Capture the cell that displays the provided text and extract its [x, y] central coordinate. 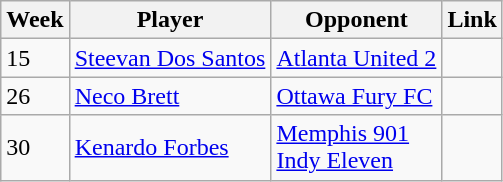
15 [35, 58]
26 [35, 96]
Steevan Dos Santos [170, 58]
Neco Brett [170, 96]
Atlanta United 2 [356, 58]
30 [35, 148]
Opponent [356, 20]
Memphis 901Indy Eleven [356, 148]
Week [35, 20]
Player [170, 20]
Link [472, 20]
Kenardo Forbes [170, 148]
Ottawa Fury FC [356, 96]
